Find where the given text appears and provide that cell's center as [X, Y] coordinate. 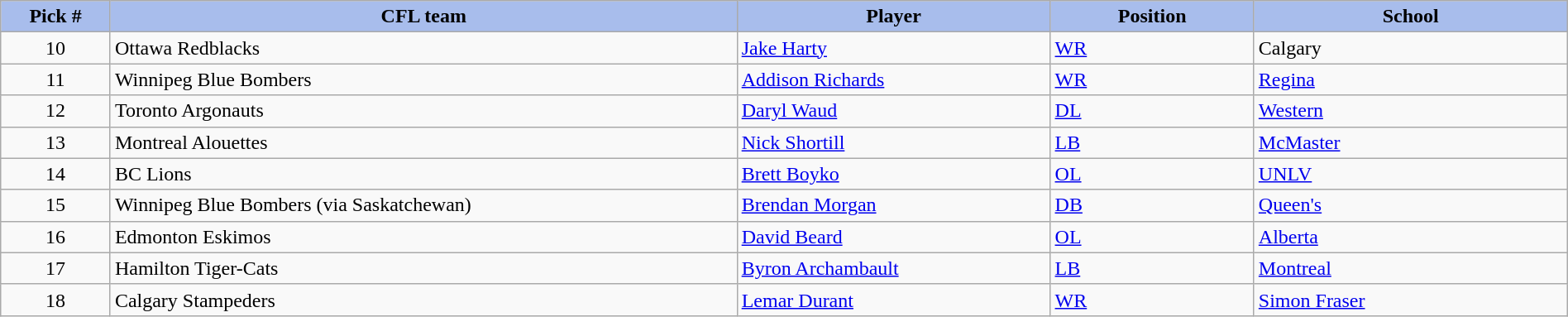
DL [1152, 111]
Byron Archambault [893, 268]
BC Lions [423, 174]
15 [56, 205]
DB [1152, 205]
Calgary [1411, 48]
Nick Shortill [893, 142]
Ottawa Redblacks [423, 48]
Brendan Morgan [893, 205]
UNLV [1411, 174]
13 [56, 142]
Winnipeg Blue Bombers [423, 79]
Winnipeg Blue Bombers (via Saskatchewan) [423, 205]
17 [56, 268]
Edmonton Eskimos [423, 237]
Alberta [1411, 237]
Hamilton Tiger-Cats [423, 268]
Western [1411, 111]
Lemar Durant [893, 300]
10 [56, 48]
Position [1152, 17]
Addison Richards [893, 79]
11 [56, 79]
CFL team [423, 17]
Brett Boyko [893, 174]
Player [893, 17]
Queen's [1411, 205]
David Beard [893, 237]
School [1411, 17]
Montreal [1411, 268]
12 [56, 111]
Montreal Alouettes [423, 142]
Calgary Stampeders [423, 300]
Jake Harty [893, 48]
14 [56, 174]
Toronto Argonauts [423, 111]
18 [56, 300]
Daryl Waud [893, 111]
Simon Fraser [1411, 300]
16 [56, 237]
Pick # [56, 17]
Regina [1411, 79]
McMaster [1411, 142]
